Detect which cell encompasses the target text, then output its (x, y) center coordinate. 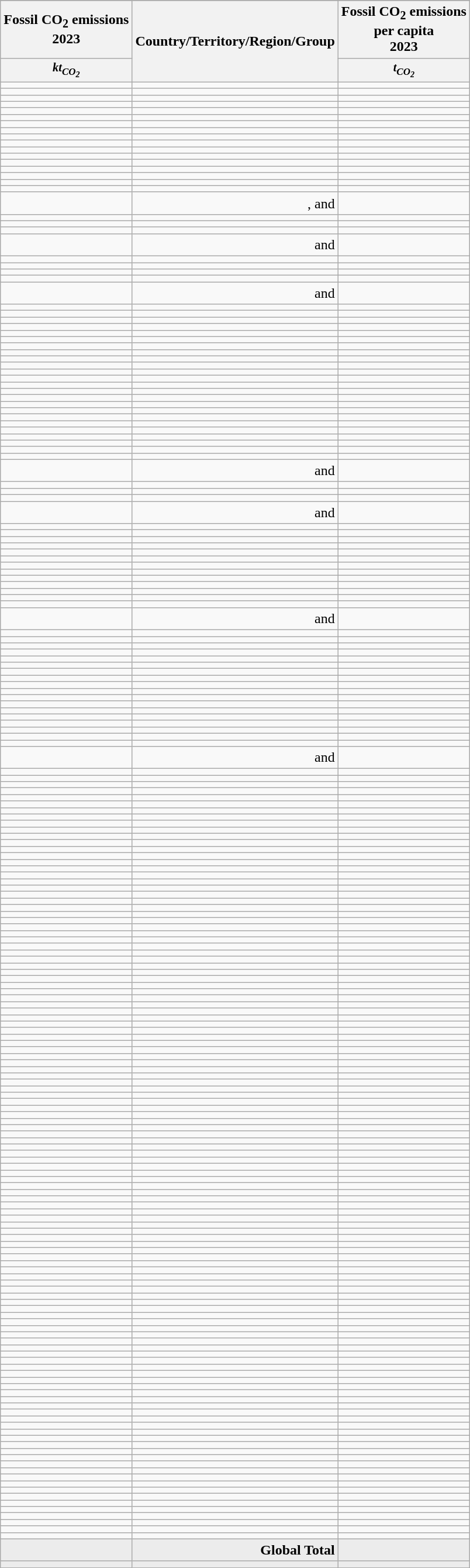
Fossil CO2 emissions2023 (67, 29)
Country/Territory/Region/Group (235, 41)
Global Total (235, 1550)
, and (235, 203)
ktCO2 (67, 70)
Fossil CO2 emissionsper capita2023 (403, 29)
tCO2 (403, 70)
